Find where the given text appears and provide that cell's center as [X, Y] coordinate. 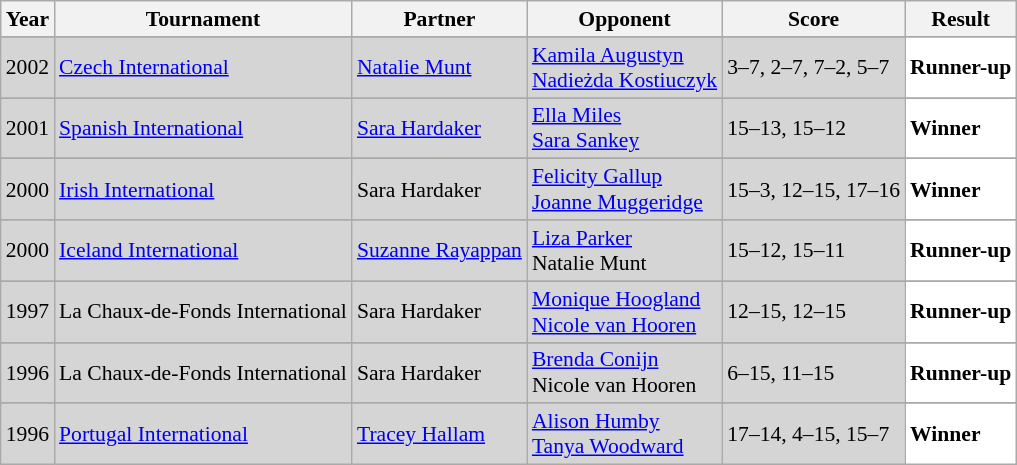
Natalie Munt [440, 68]
Opponent [624, 19]
Kamila Augustyn Nadieżda Kostiuczyk [624, 68]
Brenda Conijn Nicole van Hooren [624, 372]
Alison Humby Tanya Woodward [624, 434]
15–12, 15–11 [814, 250]
17–14, 4–15, 15–7 [814, 434]
15–3, 12–15, 17–16 [814, 190]
Ella Miles Sara Sankey [624, 128]
Monique Hoogland Nicole van Hooren [624, 312]
Spanish International [203, 128]
Felicity Gallup Joanne Muggeridge [624, 190]
Result [960, 19]
2002 [28, 68]
Liza Parker Natalie Munt [624, 250]
Score [814, 19]
Tracey Hallam [440, 434]
12–15, 12–15 [814, 312]
Year [28, 19]
Portugal International [203, 434]
3–7, 2–7, 7–2, 5–7 [814, 68]
Irish International [203, 190]
Czech International [203, 68]
Tournament [203, 19]
15–13, 15–12 [814, 128]
1997 [28, 312]
Suzanne Rayappan [440, 250]
6–15, 11–15 [814, 372]
Iceland International [203, 250]
2001 [28, 128]
Partner [440, 19]
